Identify which cell holds the provided text, then report its (x, y) central coordinate. 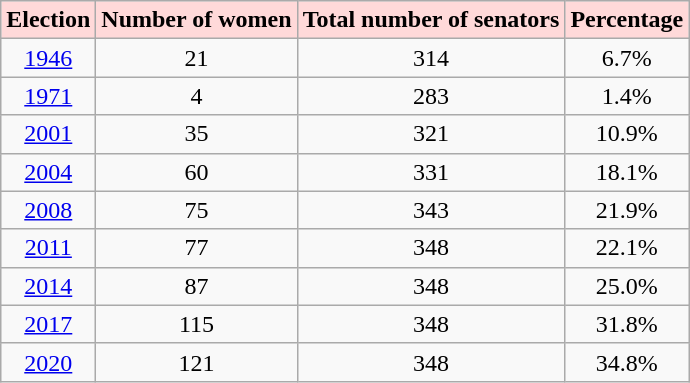
2004 (48, 172)
10.9% (627, 134)
21.9% (627, 210)
2014 (48, 286)
4 (196, 96)
Total number of senators (431, 20)
283 (431, 96)
2001 (48, 134)
2008 (48, 210)
2011 (48, 248)
75 (196, 210)
18.1% (627, 172)
21 (196, 58)
115 (196, 324)
Percentage (627, 20)
25.0% (627, 286)
2020 (48, 362)
77 (196, 248)
2017 (48, 324)
314 (431, 58)
60 (196, 172)
Election (48, 20)
321 (431, 134)
35 (196, 134)
31.8% (627, 324)
6.7% (627, 58)
22.1% (627, 248)
1.4% (627, 96)
87 (196, 286)
343 (431, 210)
1971 (48, 96)
331 (431, 172)
34.8% (627, 362)
1946 (48, 58)
Number of women (196, 20)
121 (196, 362)
